Find where the given text appears and provide that cell's center as (x, y) coordinate. 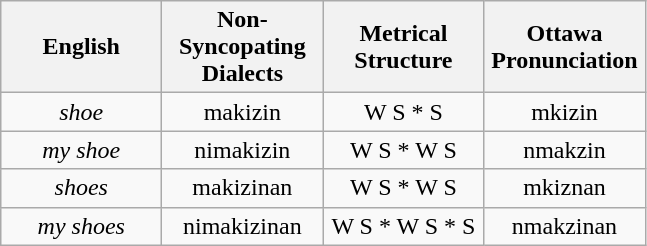
makizin (242, 112)
Non-Syncopating Dialects (242, 47)
nmakzin (564, 150)
Metrical Structure (404, 47)
nmakzinan (564, 226)
mkiznan (564, 188)
nimakizin (242, 150)
my shoes (82, 226)
mkizin (564, 112)
makizinan (242, 188)
nimakizinan (242, 226)
my shoe (82, 150)
W S * S (404, 112)
English (82, 47)
shoes (82, 188)
shoe (82, 112)
Ottawa Pronunciation (564, 47)
W S * W S * S (404, 226)
